Capture the cell that displays the provided text and extract its (X, Y) central coordinate. 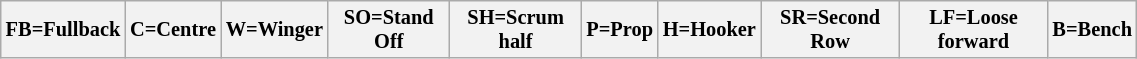
P=Prop (619, 29)
C=Centre (173, 29)
LF=Loose forward (973, 29)
SO=Stand Off (389, 29)
H=Hooker (710, 29)
FB=Fullback (63, 29)
W=Winger (274, 29)
SR=Second Row (830, 29)
SH=Scrum half (516, 29)
B=Bench (1092, 29)
